Find where the given text appears and provide that cell's center as [x, y] coordinate. 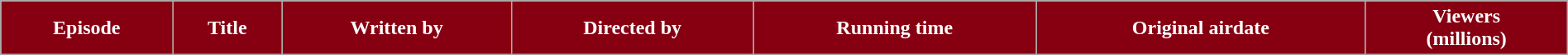
Original airdate [1201, 28]
Written by [397, 28]
Title [227, 28]
Episode [87, 28]
Running time [895, 28]
Viewers(millions) [1466, 28]
Directed by [632, 28]
